Search for the cell housing the specified text and yield its [X, Y] center coordinate. 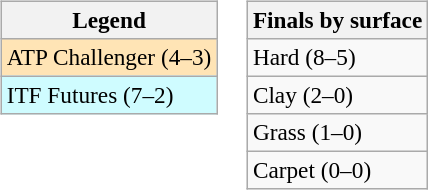
ATP Challenger (4–3) [108, 57]
Carpet (0–0) [337, 171]
Grass (1–0) [337, 133]
Clay (2–0) [337, 95]
Hard (8–5) [337, 57]
ITF Futures (7–2) [108, 95]
Finals by surface [337, 20]
Legend [108, 20]
